For the text-containing cell, return its midpoint in (X, Y) coordinate format. 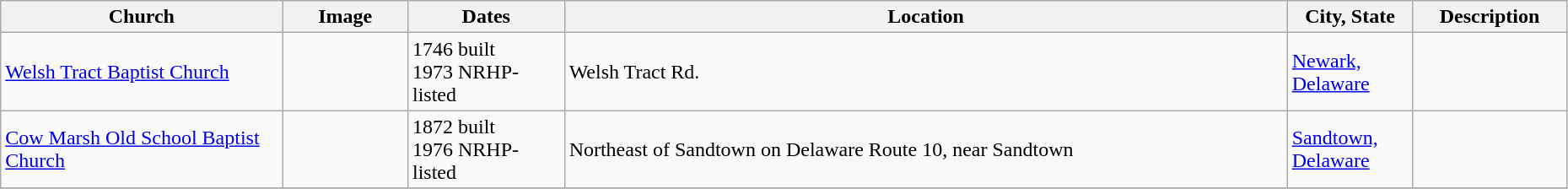
Newark, Delaware (1350, 72)
1746 built1973 NRHP-listed (486, 72)
Dates (486, 17)
Cow Marsh Old School Baptist Church (142, 149)
Sandtown, Delaware (1350, 149)
Church (142, 17)
Image (346, 17)
Location (926, 17)
1872 built1976 NRHP-listed (486, 149)
Northeast of Sandtown on Delaware Route 10, near Sandtown (926, 149)
Welsh Tract Rd. (926, 72)
Description (1490, 17)
City, State (1350, 17)
Welsh Tract Baptist Church (142, 72)
